Search for the cell housing the specified text and yield its [X, Y] center coordinate. 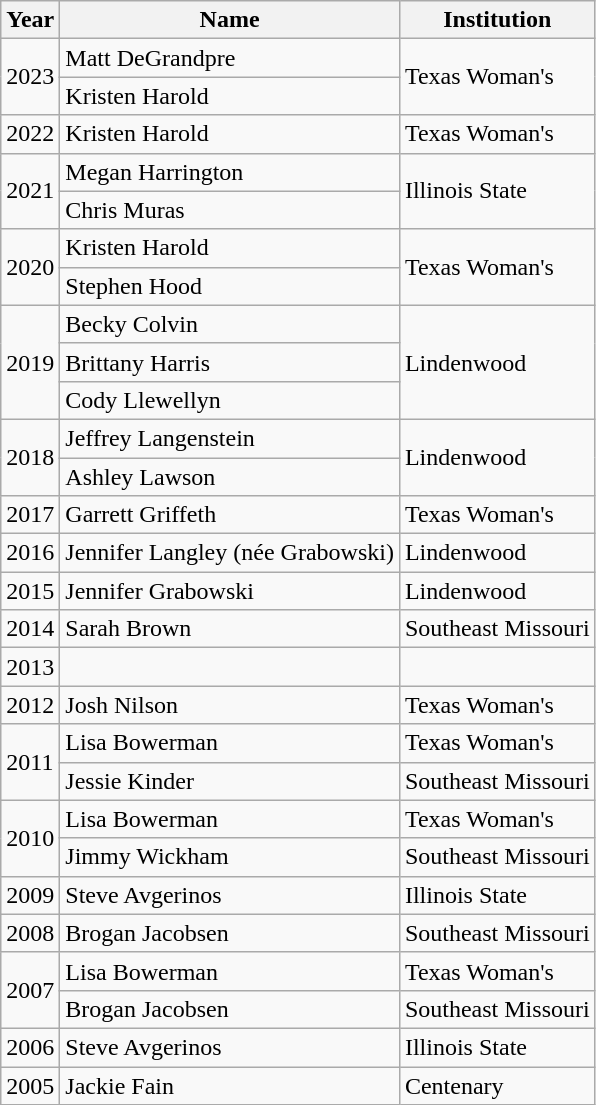
Institution [497, 20]
Chris Muras [230, 210]
Jackie Fain [230, 1085]
Josh Nilson [230, 705]
2005 [30, 1085]
Jessie Kinder [230, 781]
Year [30, 20]
Becky Colvin [230, 324]
Jeffrey Langenstein [230, 438]
Name [230, 20]
Matt DeGrandpre [230, 58]
Cody Llewellyn [230, 400]
2016 [30, 553]
Stephen Hood [230, 286]
Jennifer Langley (née Grabowski) [230, 553]
Jennifer Grabowski [230, 591]
2022 [30, 134]
2013 [30, 667]
2014 [30, 629]
Brittany Harris [230, 362]
2015 [30, 591]
2008 [30, 933]
2019 [30, 362]
Garrett Griffeth [230, 515]
Sarah Brown [230, 629]
2007 [30, 990]
Centenary [497, 1085]
2020 [30, 267]
2023 [30, 77]
2010 [30, 838]
2018 [30, 457]
2009 [30, 895]
2011 [30, 762]
Megan Harrington [230, 172]
Jimmy Wickham [230, 857]
2006 [30, 1047]
2021 [30, 191]
Ashley Lawson [230, 477]
2012 [30, 705]
2017 [30, 515]
